Pinpoint the cell where the given text exists, returning its (x, y) midpoint coordinate. 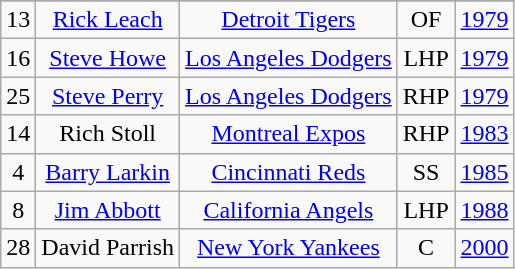
New York Yankees (289, 248)
16 (18, 58)
14 (18, 134)
13 (18, 20)
4 (18, 172)
C (426, 248)
California Angels (289, 210)
Detroit Tigers (289, 20)
Steve Howe (108, 58)
OF (426, 20)
28 (18, 248)
Montreal Expos (289, 134)
Cincinnati Reds (289, 172)
1985 (484, 172)
1988 (484, 210)
Rick Leach (108, 20)
Jim Abbott (108, 210)
8 (18, 210)
Rich Stoll (108, 134)
Barry Larkin (108, 172)
SS (426, 172)
Steve Perry (108, 96)
25 (18, 96)
David Parrish (108, 248)
2000 (484, 248)
1983 (484, 134)
